Search for the cell housing the specified text and yield its (x, y) center coordinate. 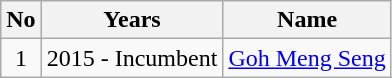
No (21, 20)
2015 - Incumbent (132, 58)
Name (307, 20)
Years (132, 20)
1 (21, 58)
Goh Meng Seng (307, 58)
